Determine the [X, Y] coordinate at the center of the cell enclosing the given text.  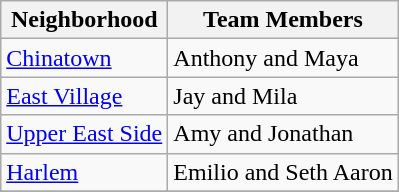
Chinatown [84, 58]
Jay and Mila [283, 96]
Neighborhood [84, 20]
Amy and Jonathan [283, 134]
Team Members [283, 20]
East Village [84, 96]
Harlem [84, 172]
Emilio and Seth Aaron [283, 172]
Anthony and Maya [283, 58]
Upper East Side [84, 134]
